Detect which cell encompasses the target text, then output its [X, Y] center coordinate. 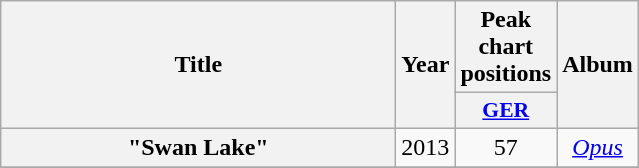
Year [426, 65]
57 [506, 147]
Opus [598, 147]
Title [198, 65]
Album [598, 65]
Peak chart positions [506, 47]
2013 [426, 147]
"Swan Lake" [198, 147]
GER [506, 111]
